Determine the [x, y] coordinate at the center of the cell enclosing the given text.  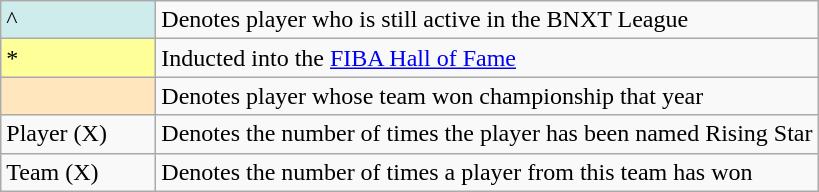
Inducted into the FIBA Hall of Fame [487, 58]
Player (X) [78, 134]
^ [78, 20]
Denotes the number of times a player from this team has won [487, 172]
* [78, 58]
Denotes player whose team won championship that year [487, 96]
Denotes player who is still active in the BNXT League [487, 20]
Denotes the number of times the player has been named Rising Star [487, 134]
Team (X) [78, 172]
